Determine the (X, Y) coordinate at the center of the cell enclosing the given text.  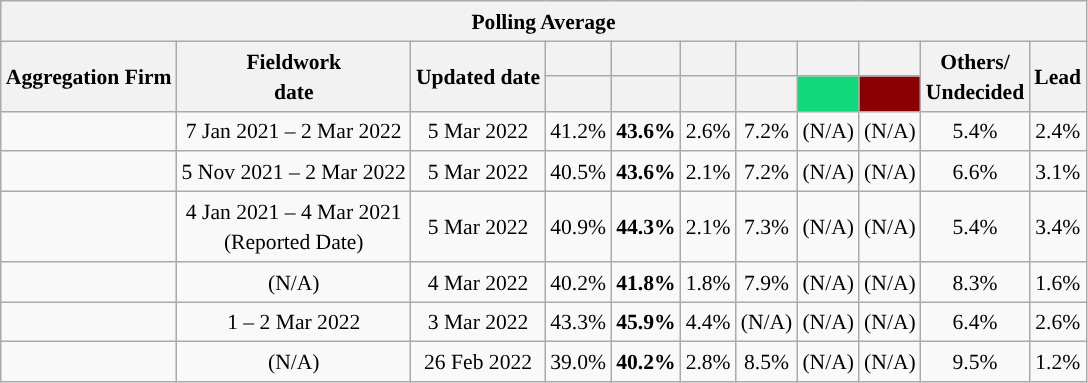
7 Jan 2021 – 2 Mar 2022 (294, 131)
41.8% (646, 282)
39.0% (578, 362)
Aggregation Firm (89, 76)
8.3% (975, 282)
Updated date (478, 76)
7.9% (767, 282)
3.1% (1058, 172)
1.6% (1058, 282)
41.2% (578, 131)
5 Nov 2021 – 2 Mar 2022 (294, 172)
3.4% (1058, 227)
2.8% (708, 362)
Lead (1058, 76)
1 – 2 Mar 2022 (294, 322)
Polling Average (544, 21)
7.3% (767, 227)
Others/Undecided (975, 76)
40.9% (578, 227)
43.3% (578, 322)
8.5% (767, 362)
2.4% (1058, 131)
44.3% (646, 227)
4 Mar 2022 (478, 282)
3 Mar 2022 (478, 322)
4 Jan 2021 – 4 Mar 2021 (Reported Date) (294, 227)
Fieldwork date (294, 76)
45.9% (646, 322)
40.5% (578, 172)
1.2% (1058, 362)
6.6% (975, 172)
26 Feb 2022 (478, 362)
1.8% (708, 282)
4.4% (708, 322)
9.5% (975, 362)
6.4% (975, 322)
